Extract the [X, Y] coordinate from the center of the cell holding the provided text.  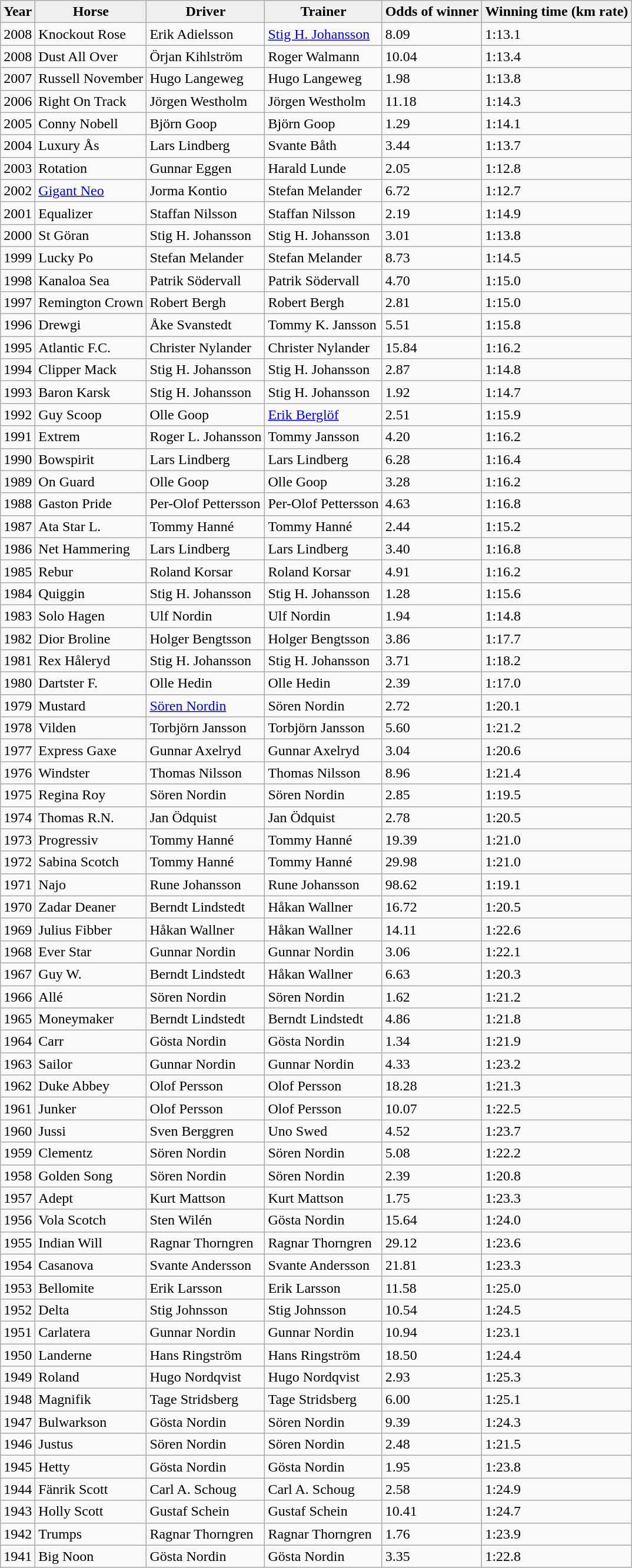
2.85 [432, 795]
Conny Nobell [91, 124]
1988 [18, 504]
Bellomite [91, 1287]
1:13.4 [557, 56]
1:15.6 [557, 593]
Right On Track [91, 101]
1:15.9 [557, 415]
Net Hammering [91, 549]
Atlantic F.C. [91, 348]
Progressiv [91, 840]
1:17.0 [557, 683]
Roger L. Johansson [206, 437]
1:25.0 [557, 1287]
Allé [91, 997]
Hetty [91, 1467]
1.75 [432, 1198]
1:20.6 [557, 750]
1.62 [432, 997]
1:13.1 [557, 34]
1.94 [432, 616]
2.78 [432, 818]
3.86 [432, 638]
Equalizer [91, 213]
Guy Scoop [91, 415]
Odds of winner [432, 12]
1:24.4 [557, 1355]
Bulwarkson [91, 1422]
1956 [18, 1220]
1.28 [432, 593]
Åke Svanstedt [206, 325]
1960 [18, 1131]
1:12.7 [557, 191]
Tommy K. Jansson [324, 325]
1952 [18, 1310]
Roland [91, 1377]
1966 [18, 997]
Horse [91, 12]
1:24.7 [557, 1512]
98.62 [432, 885]
Gunnar Eggen [206, 168]
1977 [18, 750]
8.73 [432, 258]
Thomas R.N. [91, 818]
1:14.9 [557, 213]
1:14.5 [557, 258]
Örjan Kihlström [206, 56]
1959 [18, 1153]
1942 [18, 1534]
Jorma Kontio [206, 191]
Trumps [91, 1534]
3.71 [432, 661]
1992 [18, 415]
1:22.1 [557, 952]
1946 [18, 1444]
2005 [18, 124]
1971 [18, 885]
Julius Fibber [91, 929]
Carlatera [91, 1332]
Fänrik Scott [91, 1489]
14.11 [432, 929]
2.48 [432, 1444]
Najo [91, 885]
1.34 [432, 1042]
1947 [18, 1422]
Justus [91, 1444]
1994 [18, 370]
1950 [18, 1355]
2002 [18, 191]
1944 [18, 1489]
1962 [18, 1086]
Dartster F. [91, 683]
1968 [18, 952]
Rebur [91, 571]
Duke Abbey [91, 1086]
Sabina Scotch [91, 862]
1980 [18, 683]
1978 [18, 728]
2001 [18, 213]
2003 [18, 168]
4.33 [432, 1064]
Erik Berglöf [324, 415]
Sven Berggren [206, 1131]
1995 [18, 348]
On Guard [91, 482]
2006 [18, 101]
1:23.7 [557, 1131]
Mustard [91, 706]
Knockout Rose [91, 34]
Lucky Po [91, 258]
1:24.9 [557, 1489]
1:24.0 [557, 1220]
15.64 [432, 1220]
Winning time (km rate) [557, 12]
Adept [91, 1198]
1984 [18, 593]
2.51 [432, 415]
Holly Scott [91, 1512]
1:15.8 [557, 325]
Indian Will [91, 1243]
Trainer [324, 12]
Regina Roy [91, 795]
Driver [206, 12]
3.35 [432, 1556]
8.09 [432, 34]
Landerne [91, 1355]
1993 [18, 392]
1:19.1 [557, 885]
1:23.9 [557, 1534]
1:25.3 [557, 1377]
2.44 [432, 526]
6.00 [432, 1400]
2.19 [432, 213]
1967 [18, 974]
5.08 [432, 1153]
Guy W. [91, 974]
Ata Star L. [91, 526]
1:25.1 [557, 1400]
3.44 [432, 146]
Sailor [91, 1064]
Clementz [91, 1153]
1941 [18, 1556]
1:12.8 [557, 168]
1.98 [432, 79]
1:24.5 [557, 1310]
1987 [18, 526]
1989 [18, 482]
1986 [18, 549]
1:21.4 [557, 773]
1976 [18, 773]
10.54 [432, 1310]
9.39 [432, 1422]
1:14.1 [557, 124]
6.72 [432, 191]
1973 [18, 840]
1:22.8 [557, 1556]
5.51 [432, 325]
4.52 [432, 1131]
1965 [18, 1019]
1.92 [432, 392]
Gaston Pride [91, 504]
Express Gaxe [91, 750]
21.81 [432, 1265]
2.05 [432, 168]
6.63 [432, 974]
1958 [18, 1176]
1985 [18, 571]
1972 [18, 862]
1:19.5 [557, 795]
19.39 [432, 840]
3.28 [432, 482]
1983 [18, 616]
1.95 [432, 1467]
3.40 [432, 549]
1:22.2 [557, 1153]
Big Noon [91, 1556]
1957 [18, 1198]
Baron Karsk [91, 392]
Golden Song [91, 1176]
4.63 [432, 504]
1:16.4 [557, 459]
2.93 [432, 1377]
1:20.1 [557, 706]
Remington Crown [91, 303]
Casanova [91, 1265]
1:23.2 [557, 1064]
Sten Wilén [206, 1220]
1945 [18, 1467]
15.84 [432, 348]
1998 [18, 281]
6.28 [432, 459]
Svante Båth [324, 146]
1:21.8 [557, 1019]
2.72 [432, 706]
Dust All Over [91, 56]
Vola Scotch [91, 1220]
2004 [18, 146]
1991 [18, 437]
1954 [18, 1265]
1:18.2 [557, 661]
1:23.8 [557, 1467]
1.76 [432, 1534]
Moneymaker [91, 1019]
Russell November [91, 79]
16.72 [432, 907]
1:21.5 [557, 1444]
Jussi [91, 1131]
5.60 [432, 728]
1:20.8 [557, 1176]
Kanaloa Sea [91, 281]
18.50 [432, 1355]
1953 [18, 1287]
10.04 [432, 56]
Quiggin [91, 593]
1:23.1 [557, 1332]
Junker [91, 1109]
St Göran [91, 235]
18.28 [432, 1086]
Rotation [91, 168]
Uno Swed [324, 1131]
1:15.2 [557, 526]
Drewgi [91, 325]
10.94 [432, 1332]
4.86 [432, 1019]
1969 [18, 929]
1999 [18, 258]
1943 [18, 1512]
2.81 [432, 303]
1:14.3 [557, 101]
Delta [91, 1310]
11.58 [432, 1287]
2000 [18, 235]
1997 [18, 303]
1981 [18, 661]
Dior Broline [91, 638]
Carr [91, 1042]
1996 [18, 325]
1951 [18, 1332]
1:22.6 [557, 929]
1949 [18, 1377]
10.41 [432, 1512]
Extrem [91, 437]
1:22.5 [557, 1109]
Ever Star [91, 952]
1:14.7 [557, 392]
1:24.3 [557, 1422]
1.29 [432, 124]
Year [18, 12]
29.12 [432, 1243]
Vilden [91, 728]
1:17.7 [557, 638]
Rex Håleryd [91, 661]
Zadar Deaner [91, 907]
1:13.7 [557, 146]
2007 [18, 79]
1990 [18, 459]
Bowspirit [91, 459]
3.06 [432, 952]
Gigant Neo [91, 191]
2.87 [432, 370]
1955 [18, 1243]
29.98 [432, 862]
3.01 [432, 235]
1970 [18, 907]
Luxury Ås [91, 146]
Magnifik [91, 1400]
Windster [91, 773]
4.70 [432, 281]
Roger Walmann [324, 56]
3.04 [432, 750]
2.58 [432, 1489]
1975 [18, 795]
1964 [18, 1042]
4.91 [432, 571]
1974 [18, 818]
4.20 [432, 437]
Erik Adielsson [206, 34]
Solo Hagen [91, 616]
Tommy Jansson [324, 437]
11.18 [432, 101]
Harald Lunde [324, 168]
1:23.6 [557, 1243]
1963 [18, 1064]
1979 [18, 706]
8.96 [432, 773]
1:20.3 [557, 974]
1982 [18, 638]
10.07 [432, 1109]
1:21.9 [557, 1042]
Clipper Mack [91, 370]
1:21.3 [557, 1086]
1961 [18, 1109]
1948 [18, 1400]
